Find where the given text appears and provide that cell's center as [X, Y] coordinate. 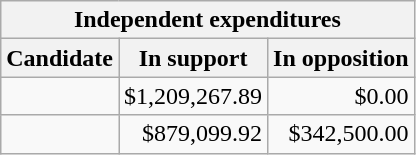
$0.00 [341, 96]
$879,099.92 [192, 134]
Candidate [60, 58]
Independent expenditures [208, 20]
In opposition [341, 58]
$342,500.00 [341, 134]
$1,209,267.89 [192, 96]
In support [192, 58]
